Identify which cell holds the provided text, then report its [x, y] central coordinate. 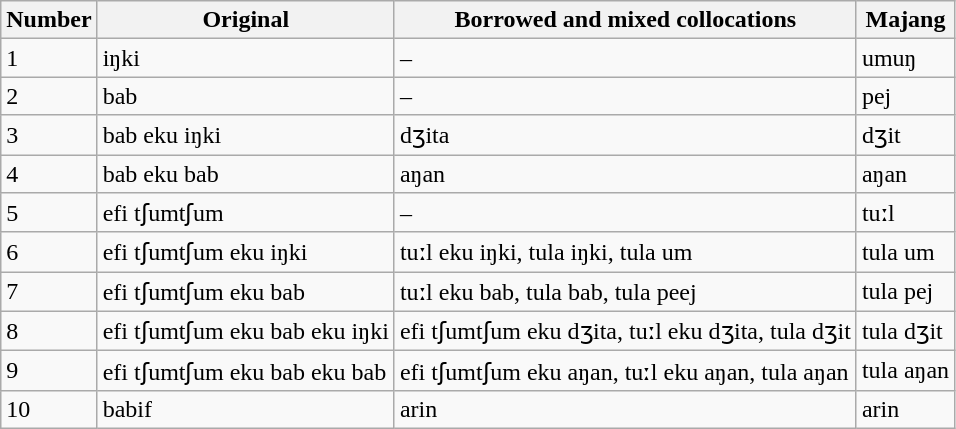
efi tʃumtʃum eku dʒita, tuːl eku dʒita, tula dʒit [625, 331]
efi tʃumtʃum eku bab [246, 292]
tuːl eku bab, tula bab, tula peej [625, 292]
Number [49, 20]
Original [246, 20]
dʒita [625, 135]
Majang [905, 20]
tula um [905, 252]
5 [49, 213]
efi tʃumtʃum eku bab eku iŋki [246, 331]
efi tʃumtʃum eku iŋki [246, 252]
7 [49, 292]
4 [49, 173]
bab [246, 96]
tuːl eku iŋki, tula iŋki, tula um [625, 252]
2 [49, 96]
tuːl [905, 213]
efi tʃumtʃum eku bab eku bab [246, 371]
6 [49, 252]
bab eku bab [246, 173]
tula dʒit [905, 331]
iŋki [246, 58]
pej [905, 96]
umuŋ [905, 58]
efi tʃumtʃum [246, 213]
dʒit [905, 135]
bab eku iŋki [246, 135]
9 [49, 371]
Borrowed and mixed collocations [625, 20]
efi tʃumtʃum eku aŋan, tuːl eku aŋan, tula aŋan [625, 371]
babif [246, 409]
3 [49, 135]
tula pej [905, 292]
1 [49, 58]
tula aŋan [905, 371]
10 [49, 409]
8 [49, 331]
